Output the (x, y) coordinate of the center of the cell containing the given text.  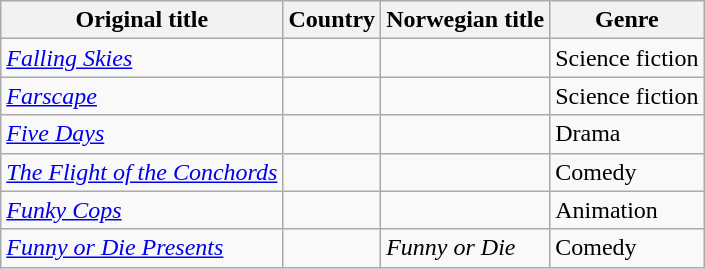
Drama (627, 134)
The Flight of the Conchords (142, 172)
Falling Skies (142, 58)
Farscape (142, 96)
Original title (142, 20)
Genre (627, 20)
Five Days (142, 134)
Country (332, 20)
Funny or Die Presents (142, 248)
Funky Cops (142, 210)
Norwegian title (466, 20)
Funny or Die (466, 248)
Animation (627, 210)
